From the cell containing the given text, extract its center point as (X, Y) coordinate. 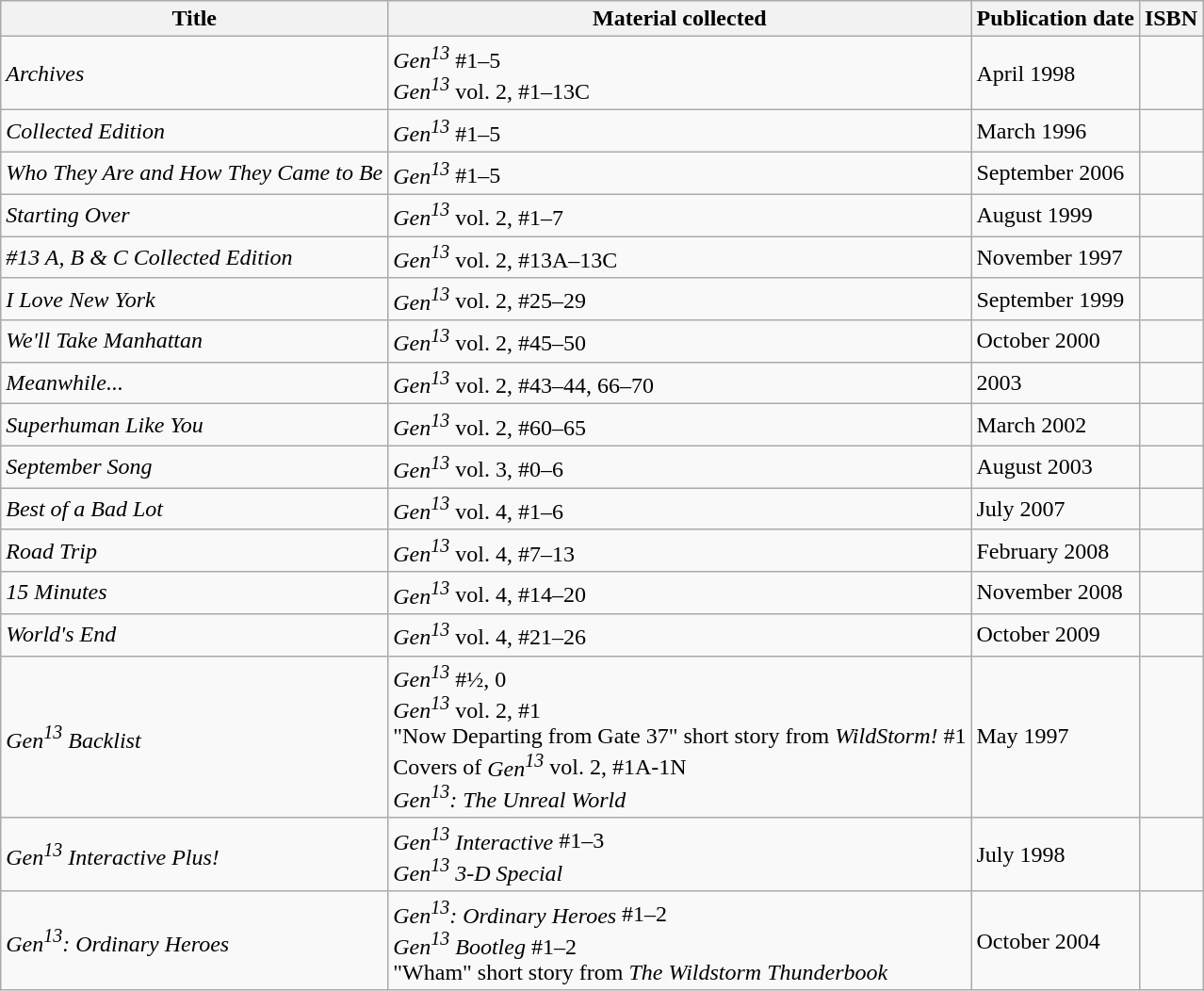
15 Minutes (194, 593)
Gen13 vol. 2, #25–29 (680, 300)
Starting Over (194, 215)
Who They Are and How They Came to Be (194, 173)
Best of a Bad Lot (194, 509)
May 1997 (1055, 737)
Gen13 vol. 4, #1–6 (680, 509)
September 2006 (1055, 173)
Meanwhile... (194, 382)
August 1999 (1055, 215)
Gen13 vol. 4, #21–26 (680, 635)
March 2002 (1055, 426)
October 2009 (1055, 635)
Gen13 Interactive #1–3Gen13 3-D Special (680, 854)
ISBN (1170, 19)
Road Trip (194, 550)
September Song (194, 467)
Material collected (680, 19)
Gen13: Ordinary Heroes #1–2Gen13 Bootleg #1–2"Wham" short story from The Wildstorm Thunderbook (680, 940)
Gen13 vol. 4, #7–13 (680, 550)
Gen13 #1–5Gen13 vol. 2, #1–13C (680, 73)
September 1999 (1055, 300)
Gen13 vol. 3, #0–6 (680, 467)
Gen13 vol. 4, #14–20 (680, 593)
November 2008 (1055, 593)
Collected Edition (194, 132)
November 1997 (1055, 258)
Archives (194, 73)
Gen13 vol. 2, #60–65 (680, 426)
Gen13 Interactive Plus! (194, 854)
Gen13 Backlist (194, 737)
Gen13 #½, 0Gen13 vol. 2, #1"Now Departing from Gate 37" short story from WildStorm! #1Covers of Gen13 vol. 2, #1A-1NGen13: The Unreal World (680, 737)
Title (194, 19)
We'll Take Manhattan (194, 341)
Publication date (1055, 19)
Gen13 vol. 2, #1–7 (680, 215)
#13 A, B & C Collected Edition (194, 258)
October 2000 (1055, 341)
Gen13 vol. 2, #45–50 (680, 341)
August 2003 (1055, 467)
July 2007 (1055, 509)
Gen13 vol. 2, #13A–13C (680, 258)
October 2004 (1055, 940)
April 1998 (1055, 73)
I Love New York (194, 300)
Superhuman Like You (194, 426)
March 1996 (1055, 132)
Gen13 vol. 2, #43–44, 66–70 (680, 382)
July 1998 (1055, 854)
World's End (194, 635)
Gen13: Ordinary Heroes (194, 940)
2003 (1055, 382)
February 2008 (1055, 550)
